Determine the [X, Y] coordinate at the center of the cell enclosing the given text.  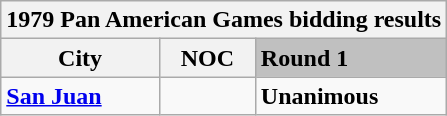
1979 Pan American Games bidding results [224, 20]
City [80, 58]
Round 1 [350, 58]
Unanimous [350, 96]
San Juan [80, 96]
NOC [207, 58]
